Locate the cell with the specified text and output its [X, Y] center coordinate. 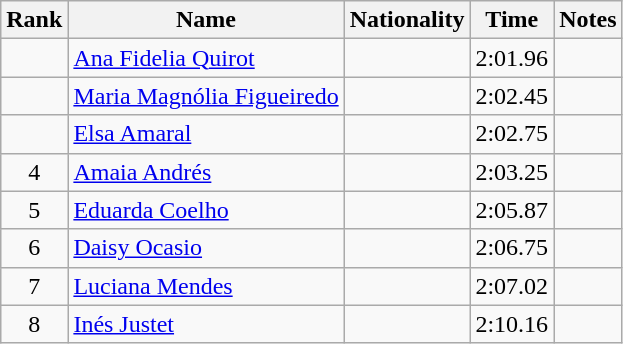
2:07.02 [512, 286]
Ana Fidelia Quirot [206, 58]
Name [206, 20]
Eduarda Coelho [206, 210]
2:06.75 [512, 248]
Luciana Mendes [206, 286]
2:10.16 [512, 324]
Inés Justet [206, 324]
6 [34, 248]
Amaia Andrés [206, 172]
Time [512, 20]
2:02.45 [512, 96]
Daisy Ocasio [206, 248]
2:02.75 [512, 134]
Notes [588, 20]
2:01.96 [512, 58]
4 [34, 172]
Elsa Amaral [206, 134]
7 [34, 286]
2:03.25 [512, 172]
5 [34, 210]
Maria Magnólia Figueiredo [206, 96]
8 [34, 324]
2:05.87 [512, 210]
Rank [34, 20]
Nationality [407, 20]
